Capture the cell that displays the provided text and extract its [x, y] central coordinate. 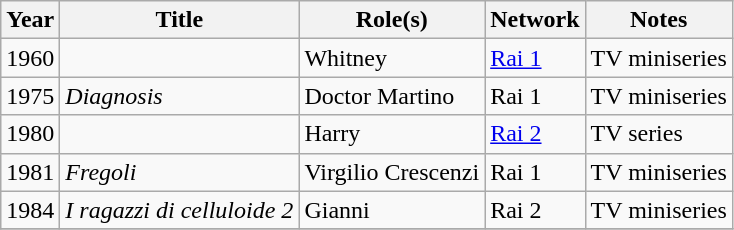
Network [535, 20]
Diagnosis [180, 96]
Title [180, 20]
Year [30, 20]
Notes [658, 20]
1960 [30, 58]
1975 [30, 96]
1980 [30, 134]
Virgilio Crescenzi [392, 172]
Fregoli [180, 172]
Whitney [392, 58]
Gianni [392, 210]
Role(s) [392, 20]
1981 [30, 172]
1984 [30, 210]
I ragazzi di celluloide 2 [180, 210]
Harry [392, 134]
TV series [658, 134]
Doctor Martino [392, 96]
